Return (x, y) of the center of cell containing provided text 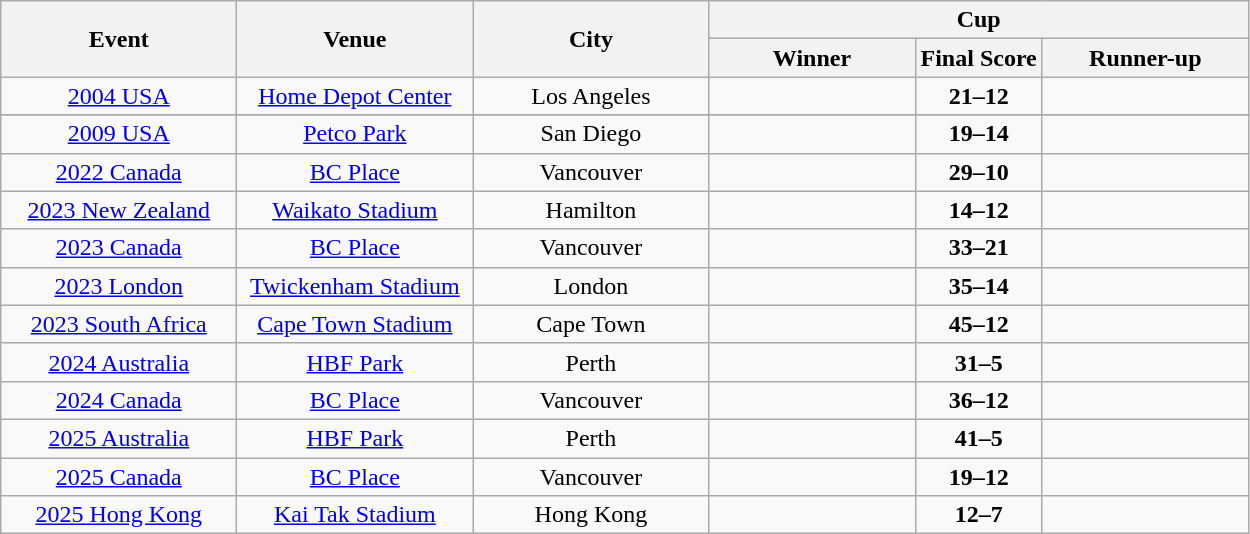
Event (119, 39)
Petco Park (355, 134)
31–5 (978, 362)
London (591, 286)
29–10 (978, 172)
2025 Canada (119, 477)
35–14 (978, 286)
2024 Australia (119, 362)
Cape Town (591, 324)
Cup (978, 20)
33–21 (978, 248)
Venue (355, 39)
Home Depot Center (355, 96)
Hong Kong (591, 515)
2024 Canada (119, 400)
12–7 (978, 515)
Cape Town Stadium (355, 324)
Hamilton (591, 210)
2023 Canada (119, 248)
2023 London (119, 286)
Kai Tak Stadium (355, 515)
19–12 (978, 477)
Winner (812, 58)
2025 Hong Kong (119, 515)
36–12 (978, 400)
Los Angeles (591, 96)
Final Score (978, 58)
41–5 (978, 438)
2025 Australia (119, 438)
2022 Canada (119, 172)
2023 New Zealand (119, 210)
Waikato Stadium (355, 210)
2004 USA (119, 96)
2009 USA (119, 134)
City (591, 39)
San Diego (591, 134)
21–12 (978, 96)
Twickenham Stadium (355, 286)
14–12 (978, 210)
45–12 (978, 324)
19–14 (978, 134)
2023 South Africa (119, 324)
Runner-up (1145, 58)
